Locate the cell with the specified text and output its (x, y) center coordinate. 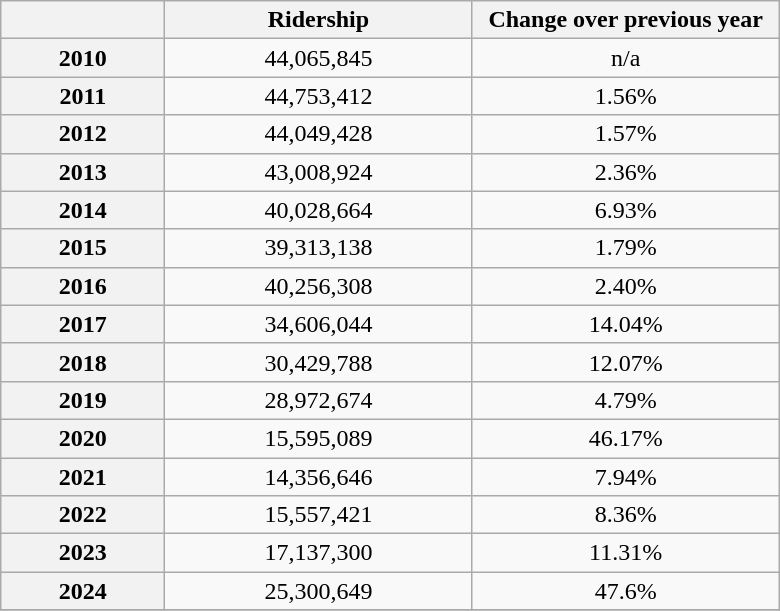
15,595,089 (318, 438)
2.40% (626, 286)
12.07% (626, 362)
2018 (83, 362)
25,300,649 (318, 591)
2013 (83, 172)
6.93% (626, 210)
46.17% (626, 438)
2.36% (626, 172)
44,065,845 (318, 58)
2022 (83, 515)
14.04% (626, 324)
11.31% (626, 553)
39,313,138 (318, 248)
2015 (83, 248)
28,972,674 (318, 400)
40,028,664 (318, 210)
2016 (83, 286)
15,557,421 (318, 515)
2020 (83, 438)
8.36% (626, 515)
n/a (626, 58)
17,137,300 (318, 553)
Change over previous year (626, 20)
1.79% (626, 248)
1.57% (626, 134)
2024 (83, 591)
4.79% (626, 400)
43,008,924 (318, 172)
Ridership (318, 20)
2010 (83, 58)
2019 (83, 400)
2023 (83, 553)
44,049,428 (318, 134)
44,753,412 (318, 96)
40,256,308 (318, 286)
2012 (83, 134)
2017 (83, 324)
34,606,044 (318, 324)
47.6% (626, 591)
14,356,646 (318, 477)
30,429,788 (318, 362)
2014 (83, 210)
7.94% (626, 477)
2011 (83, 96)
1.56% (626, 96)
2021 (83, 477)
